Return the [x, y] coordinate for the center point of the cell that contains the specified text.  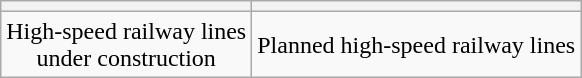
Planned high-speed railway lines [416, 44]
High-speed railway linesunder construction [126, 44]
